Identify which cell holds the provided text, then report its [X, Y] central coordinate. 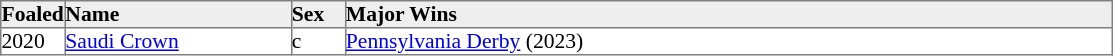
Saudi Crown [178, 42]
Sex [318, 14]
Foaled [33, 14]
Name [178, 14]
c [318, 42]
2020 [33, 42]
Pennsylvania Derby (2023) [728, 42]
Major Wins [728, 14]
